Return the [X, Y] coordinate for the center point of the cell that contains the specified text.  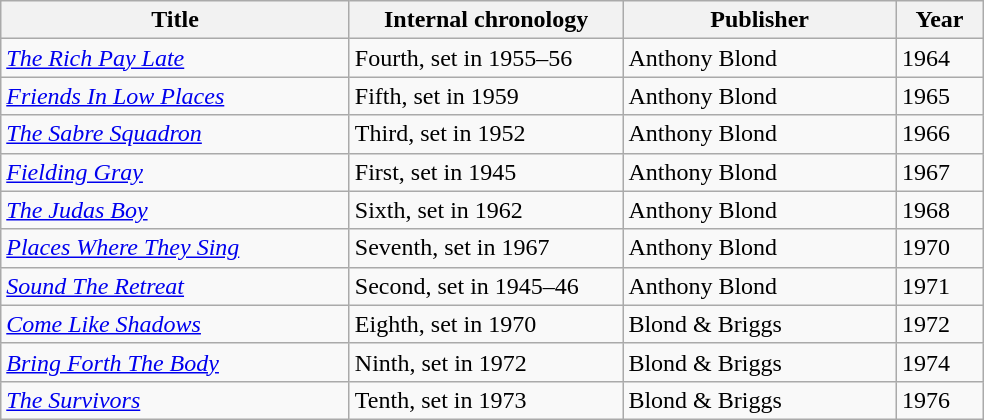
Publisher [760, 20]
Third, set in 1952 [486, 134]
1967 [939, 172]
1968 [939, 210]
1972 [939, 324]
Seventh, set in 1967 [486, 248]
Fourth, set in 1955–56 [486, 58]
1965 [939, 96]
1970 [939, 248]
Places Where They Sing [176, 248]
Sound The Retreat [176, 286]
The Rich Pay Late [176, 58]
The Survivors [176, 400]
Title [176, 20]
Year [939, 20]
1976 [939, 400]
Tenth, set in 1973 [486, 400]
Sixth, set in 1962 [486, 210]
1974 [939, 362]
First, set in 1945 [486, 172]
The Judas Boy [176, 210]
Second, set in 1945–46 [486, 286]
The Sabre Squadron [176, 134]
1966 [939, 134]
Friends In Low Places [176, 96]
Bring Forth The Body [176, 362]
Internal chronology [486, 20]
Fifth, set in 1959 [486, 96]
Fielding Gray [176, 172]
Come Like Shadows [176, 324]
1971 [939, 286]
Ninth, set in 1972 [486, 362]
1964 [939, 58]
Eighth, set in 1970 [486, 324]
